Find where the given text appears and provide that cell's center as (x, y) coordinate. 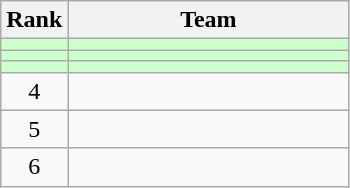
5 (34, 129)
6 (34, 167)
4 (34, 91)
Team (208, 20)
Rank (34, 20)
